Return the [x, y] coordinate for the center point of the cell that contains the specified text.  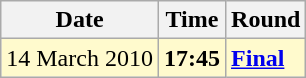
Time [192, 20]
14 March 2010 [80, 58]
17:45 [192, 58]
Final [266, 58]
Date [80, 20]
Round [266, 20]
